Determine the [x, y] coordinate at the center of the cell enclosing the given text.  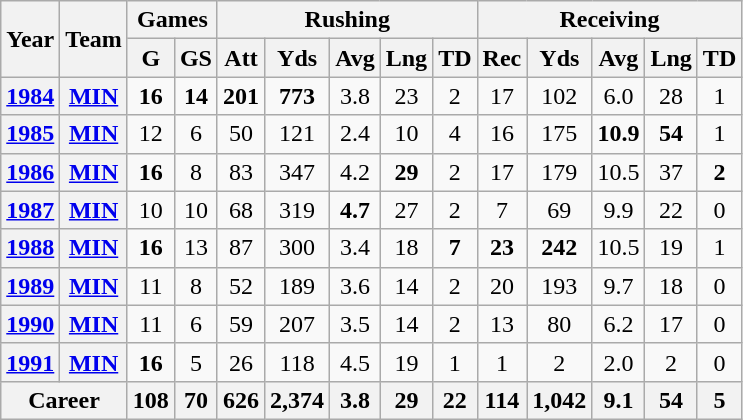
319 [298, 210]
G [150, 58]
114 [502, 400]
121 [298, 134]
201 [240, 96]
2.0 [618, 362]
193 [560, 286]
773 [298, 96]
6.0 [618, 96]
4 [455, 134]
Team [94, 39]
207 [298, 324]
Year [30, 39]
118 [298, 362]
69 [560, 210]
4.2 [356, 172]
102 [560, 96]
Games [172, 20]
1986 [30, 172]
6.2 [618, 324]
1991 [30, 362]
1985 [30, 134]
300 [298, 248]
4.5 [356, 362]
70 [196, 400]
108 [150, 400]
37 [671, 172]
1990 [30, 324]
59 [240, 324]
Rec [502, 58]
347 [298, 172]
3.5 [356, 324]
179 [560, 172]
Rushing [347, 20]
3.4 [356, 248]
GS [196, 58]
9.1 [618, 400]
27 [406, 210]
50 [240, 134]
9.7 [618, 286]
1988 [30, 248]
87 [240, 248]
26 [240, 362]
242 [560, 248]
3.6 [356, 286]
Att [240, 58]
Career [64, 400]
83 [240, 172]
626 [240, 400]
1989 [30, 286]
9.9 [618, 210]
Receiving [610, 20]
10.9 [618, 134]
1,042 [560, 400]
4.7 [356, 210]
175 [560, 134]
28 [671, 96]
68 [240, 210]
1987 [30, 210]
12 [150, 134]
1984 [30, 96]
80 [560, 324]
2,374 [298, 400]
52 [240, 286]
189 [298, 286]
20 [502, 286]
2.4 [356, 134]
